Identify which cell holds the provided text, then report its (X, Y) central coordinate. 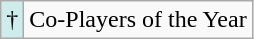
† (12, 20)
Co-Players of the Year (138, 20)
